For the text-containing cell, return its midpoint in (X, Y) coordinate format. 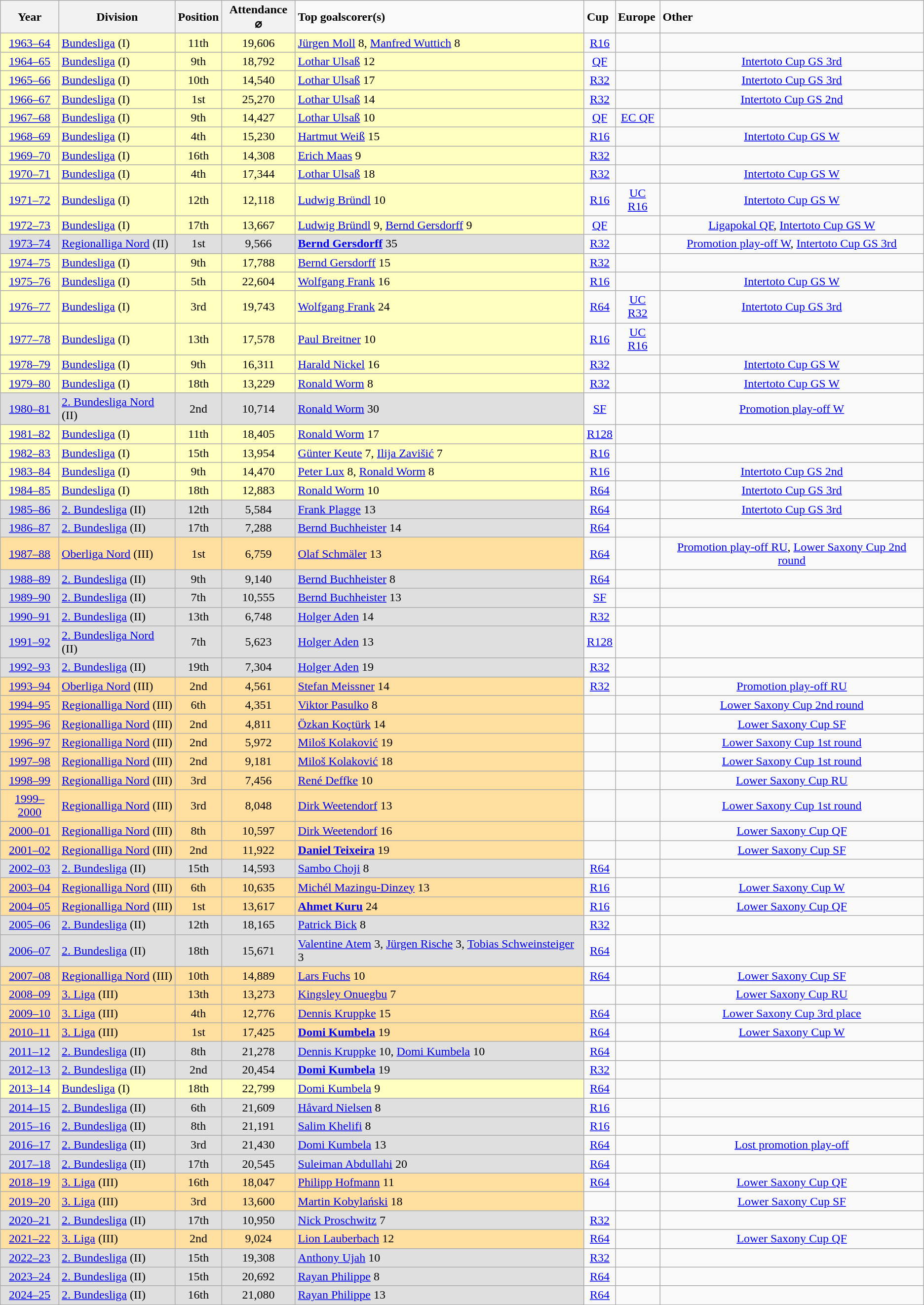
4,811 (259, 724)
Paul Breitner 10 (439, 339)
21,430 (259, 1145)
19,606 (259, 42)
2015–16 (30, 1126)
9,566 (259, 244)
14,308 (259, 155)
10,714 (259, 409)
1964–65 (30, 61)
Daniel Teixeira 19 (439, 850)
1966–67 (30, 99)
Promotion play-off RU, Lower Saxony Cup 2nd round (792, 554)
22,604 (259, 281)
1994–95 (30, 705)
17,425 (259, 1032)
12,776 (259, 1013)
Ludwig Bründl 10 (439, 199)
Europe (638, 17)
10,597 (259, 831)
2013–14 (30, 1088)
1986–87 (30, 528)
13,600 (259, 1201)
Suleiman Abdullahi 20 (439, 1164)
Lost promotion play-off (792, 1145)
1980–81 (30, 409)
Viktor Pasulko 8 (439, 705)
Bernd Gersdorff 35 (439, 244)
1968–69 (30, 137)
Wolfgang Frank 24 (439, 307)
1969–70 (30, 155)
4,351 (259, 705)
2023–24 (30, 1276)
Promotion play-off W (792, 409)
Ronald Worm 8 (439, 383)
2004–05 (30, 906)
Lothar Ulsaß 10 (439, 118)
Özkan Koçtürk 14 (439, 724)
21,278 (259, 1051)
Lothar Ulsaß 12 (439, 61)
13,954 (259, 453)
2021–22 (30, 1239)
Holger Aden 13 (439, 642)
2011–12 (30, 1051)
Holger Aden 19 (439, 667)
EC QF (638, 118)
Lothar Ulsaß 18 (439, 174)
1982–83 (30, 453)
13,273 (259, 995)
7,456 (259, 780)
19,743 (259, 307)
Anthony Ujah 10 (439, 1258)
2007–08 (30, 976)
Position (198, 17)
1965–66 (30, 80)
6,759 (259, 554)
Dennis Kruppke 10, Domi Kumbela 10 (439, 1051)
18,405 (259, 434)
5,972 (259, 742)
2005–06 (30, 925)
20,545 (259, 1164)
2010–11 (30, 1032)
2020–21 (30, 1220)
21,609 (259, 1107)
Sambo Choji 8 (439, 869)
Rayan Philippe 13 (439, 1295)
2006–07 (30, 951)
18,165 (259, 925)
7,288 (259, 528)
21,191 (259, 1126)
1993–94 (30, 686)
1979–80 (30, 383)
Bernd Buchheister 8 (439, 579)
1998–99 (30, 780)
6,748 (259, 616)
15,671 (259, 951)
20,692 (259, 1276)
1974–75 (30, 263)
Domi Kumbela 9 (439, 1088)
Ronald Worm 10 (439, 491)
1992–93 (30, 667)
Salim Khelifi 8 (439, 1126)
1997–98 (30, 761)
18,792 (259, 61)
1984–85 (30, 491)
Year (30, 17)
2000–01 (30, 831)
14,470 (259, 472)
Stefan Meissner 14 (439, 686)
21,080 (259, 1295)
Jürgen Moll 8, Manfred Wuttich 8 (439, 42)
9,024 (259, 1239)
Lars Fuchs 10 (439, 976)
9,181 (259, 761)
15,230 (259, 137)
1975–76 (30, 281)
2012–13 (30, 1070)
2016–17 (30, 1145)
13,229 (259, 383)
12,118 (259, 199)
13,617 (259, 906)
Günter Keute 7, Ilija Zavišić 7 (439, 453)
1978–79 (30, 364)
1990–91 (30, 616)
2017–18 (30, 1164)
Ronald Worm 17 (439, 434)
Bernd Buchheister 14 (439, 528)
9,140 (259, 579)
Peter Lux 8, Ronald Worm 8 (439, 472)
1996–97 (30, 742)
Martin Kobylański 18 (439, 1201)
Regionalliga Nord (II) (117, 244)
2018–19 (30, 1183)
Miloš Kolaković 19 (439, 742)
18,047 (259, 1183)
10,950 (259, 1220)
5,584 (259, 509)
Harald Nickel 16 (439, 364)
Lothar Ulsaß 17 (439, 80)
Wolfgang Frank 16 (439, 281)
Domi Kumbela 13 (439, 1145)
19th (198, 667)
Michél Mazingu-Dinzey 13 (439, 887)
1981–82 (30, 434)
2001–02 (30, 850)
7,304 (259, 667)
1971–72 (30, 199)
Ludwig Bründl 9, Bernd Gersdorff 9 (439, 225)
René Deffke 10 (439, 780)
UC R32 (638, 307)
2008–09 (30, 995)
Holger Aden 14 (439, 616)
Promotion play-off RU (792, 686)
Bernd Buchheister 13 (439, 598)
Håvard Nielsen 8 (439, 1107)
2022–23 (30, 1258)
1970–71 (30, 174)
11,922 (259, 850)
Lower Saxony Cup 2nd round (792, 705)
Dennis Kruppke 15 (439, 1013)
Olaf Schmäler 13 (439, 554)
Lion Lauberbach 12 (439, 1239)
2019–20 (30, 1201)
1995–96 (30, 724)
Hartmut Weiß 15 (439, 137)
Dirk Weetendorf 16 (439, 831)
1972–73 (30, 225)
Attendance ⌀ (259, 17)
Erich Maas 9 (439, 155)
Ligapokal QF, Intertoto Cup GS W (792, 225)
Rayan Philippe 8 (439, 1276)
1977–78 (30, 339)
1991–92 (30, 642)
13,667 (259, 225)
14,540 (259, 80)
16,311 (259, 364)
2024–25 (30, 1295)
2014–15 (30, 1107)
Other (792, 17)
1989–90 (30, 598)
Lothar Ulsaß 14 (439, 99)
14,889 (259, 976)
Miloš Kolaković 18 (439, 761)
Ahmet Kuru 24 (439, 906)
2009–10 (30, 1013)
Bernd Gersdorff 15 (439, 263)
Nick Proschwitz 7 (439, 1220)
1988–89 (30, 579)
14,427 (259, 118)
Philipp Hofmann 11 (439, 1183)
Promotion play-off W, Intertoto Cup GS 3rd (792, 244)
20,454 (259, 1070)
Valentine Atem 3, Jürgen Rische 3, Tobias Schweinsteiger 3 (439, 951)
Frank Plagge 13 (439, 509)
19,308 (259, 1258)
Dirk Weetendorf 13 (439, 806)
2003–04 (30, 887)
1985–86 (30, 509)
Division (117, 17)
25,270 (259, 99)
Top goalscorer(s) (439, 17)
22,799 (259, 1088)
1976–77 (30, 307)
12,883 (259, 491)
17,788 (259, 263)
8,048 (259, 806)
17,344 (259, 174)
10,555 (259, 598)
2002–03 (30, 869)
10,635 (259, 887)
5,623 (259, 642)
1999–2000 (30, 806)
1987–88 (30, 554)
14,593 (259, 869)
Ronald Worm 30 (439, 409)
4,561 (259, 686)
Lower Saxony Cup 3rd place (792, 1013)
1963–64 (30, 42)
Cup (599, 17)
1967–68 (30, 118)
Kingsley Onuegbu 7 (439, 995)
5th (198, 281)
Patrick Bick 8 (439, 925)
17,578 (259, 339)
1973–74 (30, 244)
1983–84 (30, 472)
